Search for the cell housing the specified text and yield its [X, Y] center coordinate. 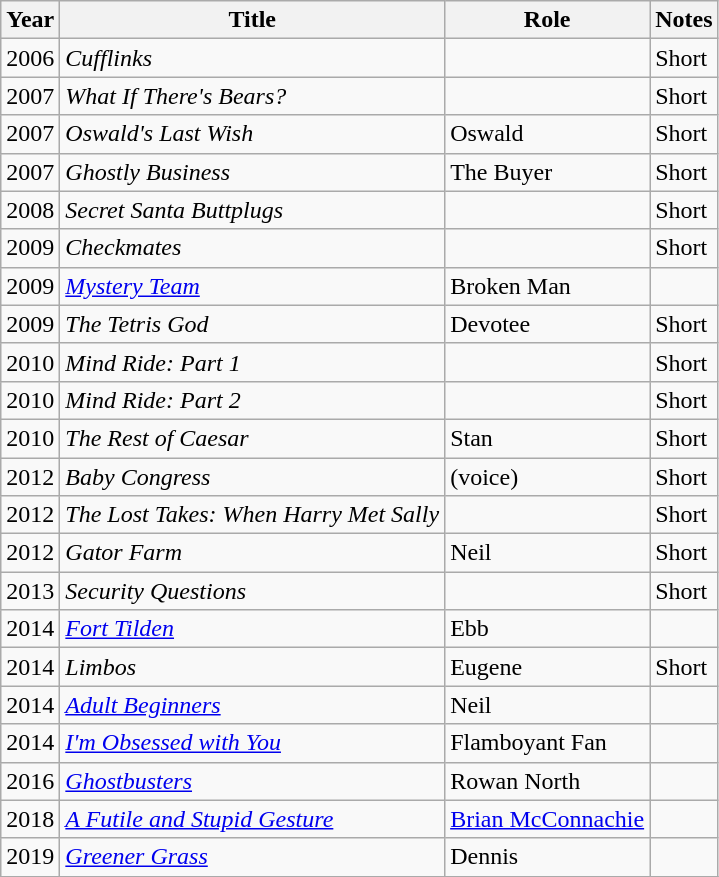
2008 [30, 210]
Ghostly Business [252, 172]
Ghostbusters [252, 781]
Oswald's Last Wish [252, 134]
Mind Ride: Part 2 [252, 400]
A Futile and Stupid Gesture [252, 819]
The Lost Takes: When Harry Met Sally [252, 515]
Greener Grass [252, 857]
Security Questions [252, 591]
Flamboyant Fan [548, 743]
Oswald [548, 134]
2006 [30, 58]
Secret Santa Buttplugs [252, 210]
2018 [30, 819]
Ebb [548, 629]
2016 [30, 781]
Adult Beginners [252, 705]
2019 [30, 857]
The Tetris God [252, 324]
Stan [548, 438]
Mystery Team [252, 286]
Notes [684, 20]
Title [252, 20]
(voice) [548, 477]
Cufflinks [252, 58]
Broken Man [548, 286]
Eugene [548, 667]
Devotee [548, 324]
Gator Farm [252, 553]
I'm Obsessed with You [252, 743]
The Buyer [548, 172]
Fort Tilden [252, 629]
Baby Congress [252, 477]
Checkmates [252, 248]
Role [548, 20]
Year [30, 20]
Dennis [548, 857]
Mind Ride: Part 1 [252, 362]
Rowan North [548, 781]
The Rest of Caesar [252, 438]
Limbos [252, 667]
Brian McConnachie [548, 819]
2013 [30, 591]
What If There's Bears? [252, 96]
